Search for the cell housing the specified text and yield its (x, y) center coordinate. 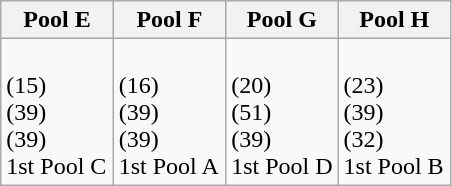
Pool H (394, 20)
(23) (39) (32) 1st Pool B (394, 112)
Pool F (169, 20)
Pool G (282, 20)
(20) (51) (39) 1st Pool D (282, 112)
(15) (39) (39) 1st Pool C (57, 112)
Pool E (57, 20)
(16) (39) (39) 1st Pool A (169, 112)
